For the text-containing cell, return its midpoint in (x, y) coordinate format. 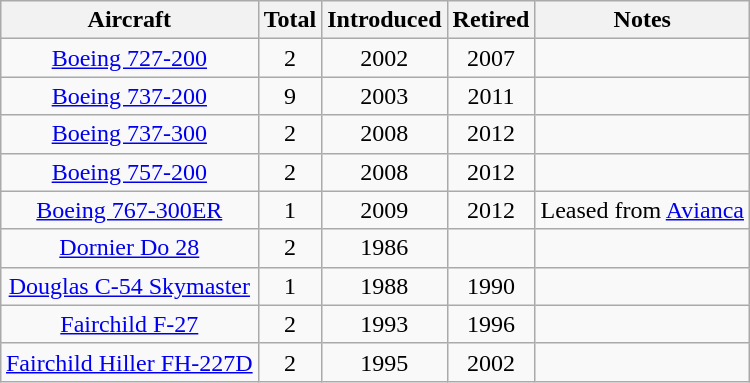
Boeing 767-300ER (129, 210)
Boeing 737-300 (129, 134)
Dornier Do 28 (129, 248)
2011 (491, 96)
Retired (491, 20)
9 (290, 96)
2009 (384, 210)
2007 (491, 58)
1986 (384, 248)
1990 (491, 286)
1988 (384, 286)
Notes (642, 20)
Douglas C-54 Skymaster (129, 286)
Fairchild Hiller FH-227D (129, 362)
1995 (384, 362)
Aircraft (129, 20)
Fairchild F-27 (129, 324)
1996 (491, 324)
2003 (384, 96)
Introduced (384, 20)
Total (290, 20)
Boeing 737-200 (129, 96)
1993 (384, 324)
Leased from Avianca (642, 210)
Boeing 757-200 (129, 172)
Boeing 727-200 (129, 58)
